Pinpoint the cell where the given text exists, returning its [X, Y] midpoint coordinate. 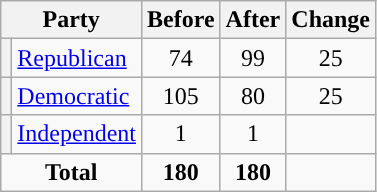
Change [331, 20]
After [253, 20]
Democratic [77, 96]
Total [72, 172]
Party [72, 20]
Before [180, 20]
105 [180, 96]
99 [253, 58]
Republican [77, 58]
Independent [77, 134]
80 [253, 96]
74 [180, 58]
